Detect which cell encompasses the target text, then output its (X, Y) center coordinate. 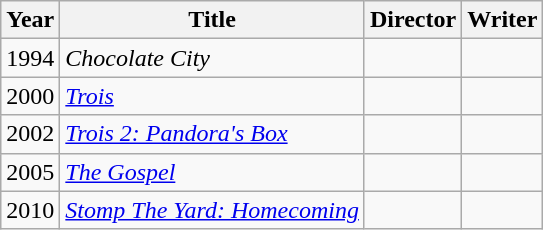
The Gospel (212, 172)
Chocolate City (212, 58)
Writer (502, 20)
Year (30, 20)
Stomp The Yard: Homecoming (212, 210)
2000 (30, 96)
Trois 2: Pandora's Box (212, 134)
1994 (30, 58)
Trois (212, 96)
2010 (30, 210)
2005 (30, 172)
2002 (30, 134)
Title (212, 20)
Director (412, 20)
